Locate the cell with the specified text and output its (x, y) center coordinate. 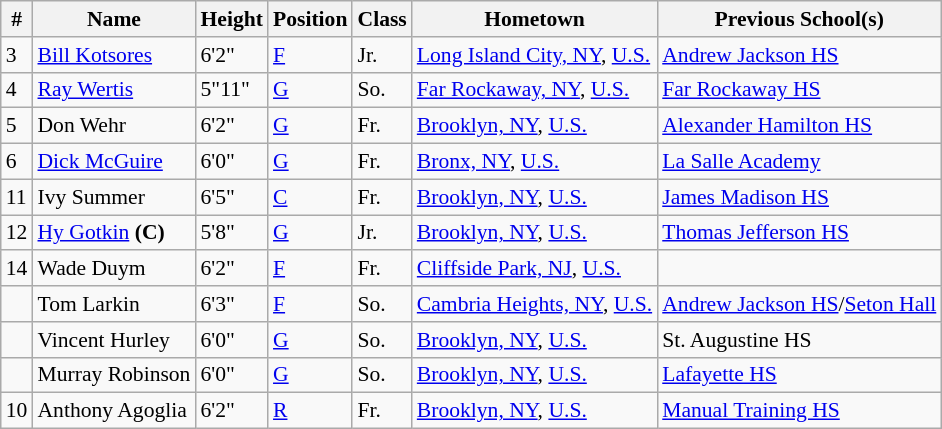
Cliffside Park, NJ, U.S. (534, 269)
3 (17, 55)
Long Island City, NY, U.S. (534, 55)
Thomas Jefferson HS (799, 233)
5'8" (231, 233)
Class (382, 19)
Alexander Hamilton HS (799, 126)
6'3" (231, 304)
Cambria Heights, NY, U.S. (534, 304)
Andrew Jackson HS (799, 55)
Hometown (534, 19)
Andrew Jackson HS/Seton Hall (799, 304)
4 (17, 90)
Far Rockaway HS (799, 90)
Previous School(s) (799, 19)
6 (17, 162)
C (310, 197)
Wade Duym (114, 269)
Don Wehr (114, 126)
Name (114, 19)
# (17, 19)
Dick McGuire (114, 162)
Manual Training HS (799, 411)
James Madison HS (799, 197)
R (310, 411)
Position (310, 19)
14 (17, 269)
Hy Gotkin (C) (114, 233)
Tom Larkin (114, 304)
5 (17, 126)
Bronx, NY, U.S. (534, 162)
10 (17, 411)
Anthony Agoglia (114, 411)
St. Augustine HS (799, 340)
Bill Kotsores (114, 55)
6'5" (231, 197)
Murray Robinson (114, 375)
Vincent Hurley (114, 340)
Ivy Summer (114, 197)
La Salle Academy (799, 162)
Height (231, 19)
11 (17, 197)
12 (17, 233)
Ray Wertis (114, 90)
5"11" (231, 90)
Far Rockaway, NY, U.S. (534, 90)
Lafayette HS (799, 375)
